Return [X, Y] of the center of cell containing provided text 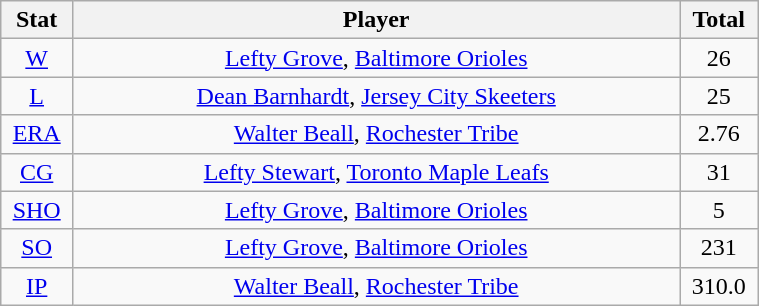
ERA [37, 134]
Dean Barnhardt, Jersey City Skeeters [376, 96]
SO [37, 248]
5 [719, 210]
Player [376, 20]
25 [719, 96]
31 [719, 172]
L [37, 96]
SHO [37, 210]
231 [719, 248]
W [37, 58]
2.76 [719, 134]
CG [37, 172]
Total [719, 20]
Stat [37, 20]
26 [719, 58]
310.0 [719, 286]
Lefty Stewart, Toronto Maple Leafs [376, 172]
IP [37, 286]
